Identify which cell holds the provided text, then report its (x, y) central coordinate. 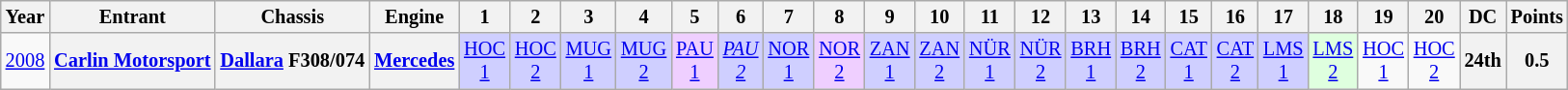
7 (789, 16)
MUG1 (588, 61)
12 (1041, 16)
19 (1383, 16)
Mercedes (415, 61)
ZAN2 (939, 61)
2 (536, 16)
1 (484, 16)
PAU1 (694, 61)
Year (25, 16)
NOR1 (789, 61)
0.5 (1537, 61)
Carlin Motorsport (132, 61)
Engine (415, 16)
Points (1537, 16)
14 (1141, 16)
ZAN1 (890, 61)
Chassis (292, 16)
3 (588, 16)
LMS1 (1284, 61)
2008 (25, 61)
NOR2 (839, 61)
11 (989, 16)
CAT1 (1189, 61)
10 (939, 16)
20 (1435, 16)
MUG2 (644, 61)
5 (694, 16)
LMS2 (1334, 61)
BRH1 (1091, 61)
15 (1189, 16)
Dallara F308/074 (292, 61)
16 (1235, 16)
Entrant (132, 16)
PAU2 (741, 61)
18 (1334, 16)
13 (1091, 16)
NÜR1 (989, 61)
CAT2 (1235, 61)
4 (644, 16)
6 (741, 16)
9 (890, 16)
DC (1483, 16)
17 (1284, 16)
24th (1483, 61)
8 (839, 16)
BRH2 (1141, 61)
NÜR2 (1041, 61)
